Return the [x, y] coordinate for the center point of the cell that contains the specified text.  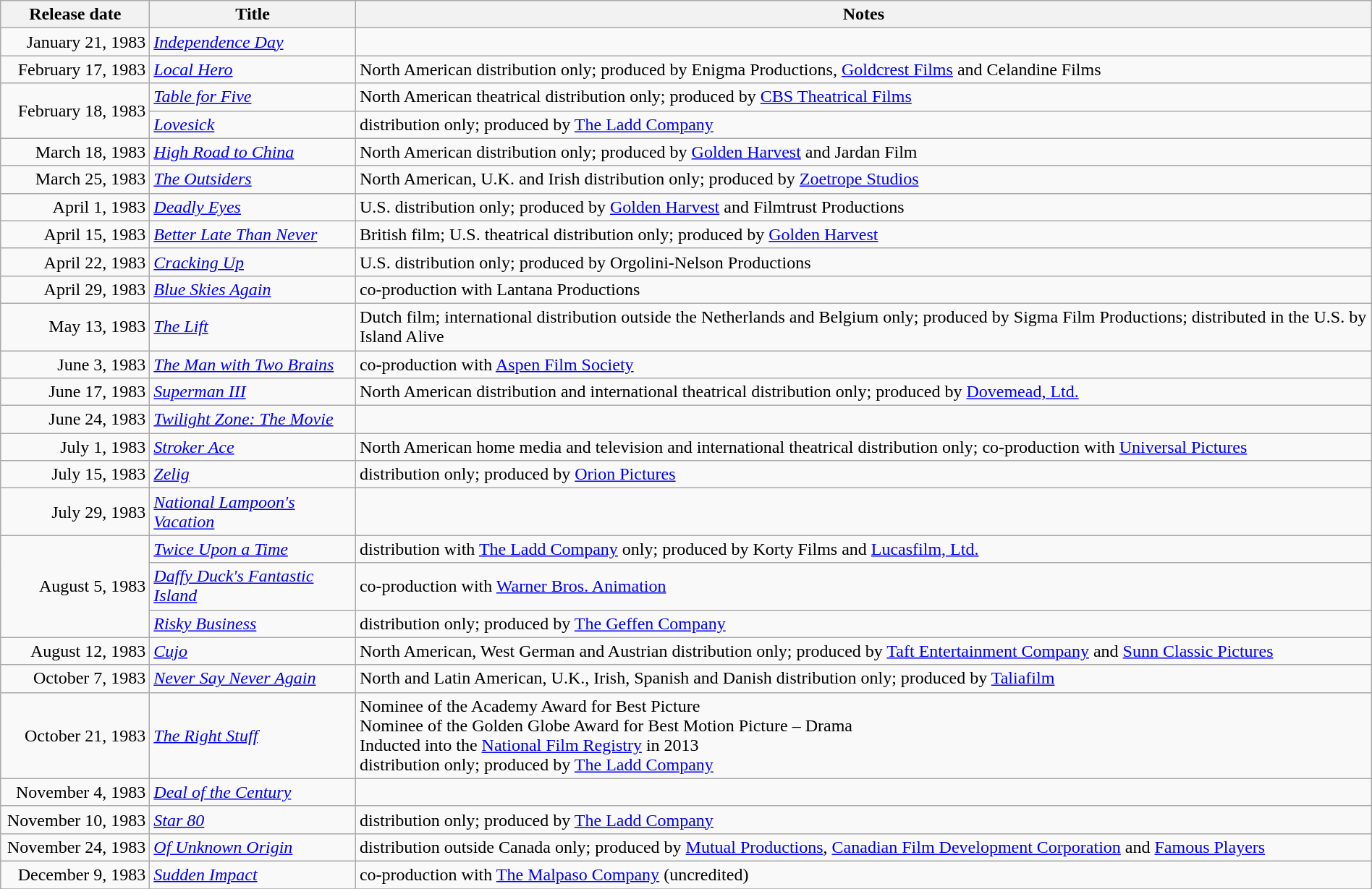
North American distribution only; produced by Enigma Productions, Goldcrest Films and Celandine Films [863, 69]
North and Latin American, U.K., Irish, Spanish and Danish distribution only; produced by Taliafilm [863, 679]
Independence Day [253, 42]
January 21, 1983 [75, 42]
North American, U.K. and Irish distribution only; produced by Zoetrope Studios [863, 179]
National Lampoon's Vacation [253, 512]
Sudden Impact [253, 875]
distribution outside Canada only; produced by Mutual Productions, Canadian Film Development Corporation and Famous Players [863, 847]
Notes [863, 14]
Table for Five [253, 97]
Deal of the Century [253, 792]
U.S. distribution only; produced by Orgolini-Nelson Productions [863, 262]
co-production with Lantana Productions [863, 289]
co-production with Warner Bros. Animation [863, 586]
April 22, 1983 [75, 262]
Daffy Duck's Fantastic Island [253, 586]
June 3, 1983 [75, 364]
North American, West German and Austrian distribution only; produced by Taft Entertainment Company and Sunn Classic Pictures [863, 651]
U.S. distribution only; produced by Golden Harvest and Filmtrust Productions [863, 207]
Release date [75, 14]
Star 80 [253, 820]
December 9, 1983 [75, 875]
May 13, 1983 [75, 327]
October 21, 1983 [75, 735]
November 10, 1983 [75, 820]
Superman III [253, 392]
distribution only; produced by The Geffen Company [863, 624]
Never Say Never Again [253, 679]
British film; U.S. theatrical distribution only; produced by Golden Harvest [863, 234]
Lovesick [253, 124]
July 1, 1983 [75, 447]
The Man with Two Brains [253, 364]
July 15, 1983 [75, 475]
co-production with Aspen Film Society [863, 364]
February 17, 1983 [75, 69]
Twilight Zone: The Movie [253, 420]
North American distribution and international theatrical distribution only; produced by Dovemead, Ltd. [863, 392]
October 7, 1983 [75, 679]
Zelig [253, 475]
July 29, 1983 [75, 512]
Title [253, 14]
Stroker Ace [253, 447]
North American home media and television and international theatrical distribution only; co-production with Universal Pictures [863, 447]
Risky Business [253, 624]
March 25, 1983 [75, 179]
Cujo [253, 651]
High Road to China [253, 152]
August 12, 1983 [75, 651]
North American distribution only; produced by Golden Harvest and Jardan Film [863, 152]
The Right Stuff [253, 735]
April 29, 1983 [75, 289]
distribution only; produced by Orion Pictures [863, 475]
April 15, 1983 [75, 234]
Local Hero [253, 69]
June 17, 1983 [75, 392]
The Lift [253, 327]
Of Unknown Origin [253, 847]
Better Late Than Never [253, 234]
Deadly Eyes [253, 207]
Twice Upon a Time [253, 549]
The Outsiders [253, 179]
Blue Skies Again [253, 289]
June 24, 1983 [75, 420]
April 1, 1983 [75, 207]
North American theatrical distribution only; produced by CBS Theatrical Films [863, 97]
February 18, 1983 [75, 111]
August 5, 1983 [75, 586]
March 18, 1983 [75, 152]
distribution with The Ladd Company only; produced by Korty Films and Lucasfilm, Ltd. [863, 549]
Cracking Up [253, 262]
co-production with The Malpaso Company (uncredited) [863, 875]
November 24, 1983 [75, 847]
November 4, 1983 [75, 792]
